Detect which cell encompasses the target text, then output its (X, Y) center coordinate. 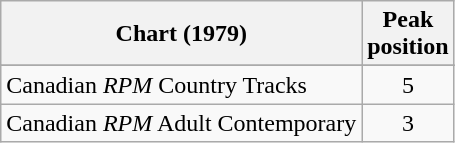
3 (408, 123)
Peakposition (408, 34)
Canadian RPM Adult Contemporary (182, 123)
Chart (1979) (182, 34)
5 (408, 85)
Canadian RPM Country Tracks (182, 85)
